Return the [x, y] coordinate for the center point of the cell that contains the specified text.  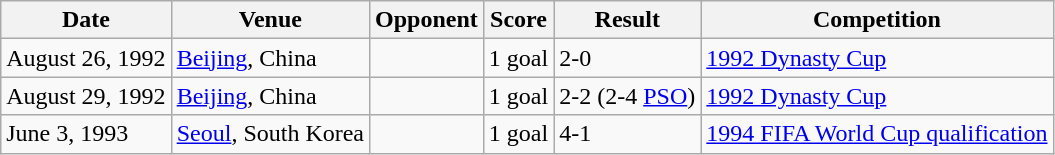
Competition [877, 20]
1994 FIFA World Cup qualification [877, 134]
Opponent [427, 20]
2-2 (2-4 PSO) [628, 96]
Date [86, 20]
2-0 [628, 58]
Score [518, 20]
Result [628, 20]
Venue [270, 20]
Seoul, South Korea [270, 134]
August 26, 1992 [86, 58]
4-1 [628, 134]
August 29, 1992 [86, 96]
June 3, 1993 [86, 134]
